Extract the [x, y] coordinate from the center of the cell holding the provided text.  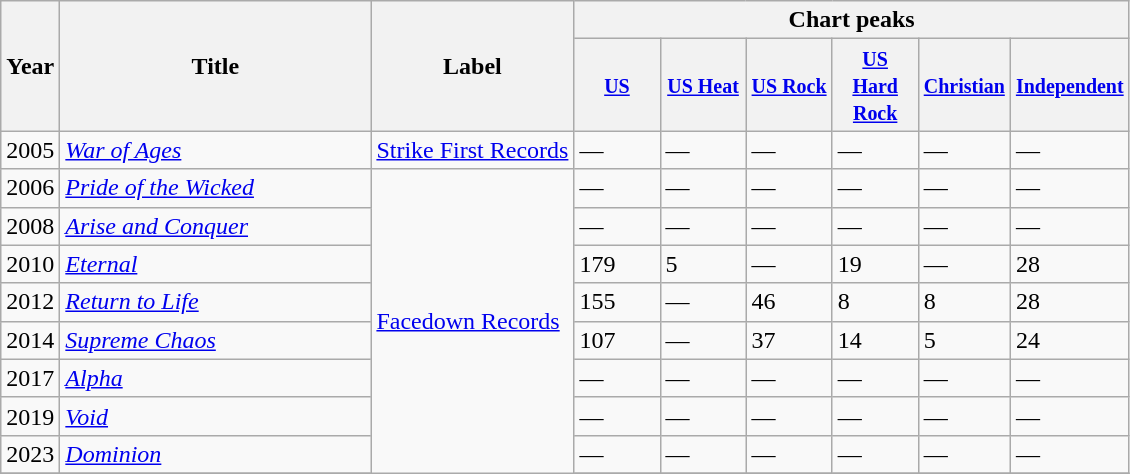
2012 [30, 302]
Label [472, 66]
Eternal [216, 264]
Pride of the Wicked [216, 188]
Title [216, 66]
37 [789, 340]
14 [875, 340]
Return to Life [216, 302]
2006 [30, 188]
Independent [1070, 85]
US Hard Rock [875, 85]
179 [617, 264]
2005 [30, 150]
Year [30, 66]
2017 [30, 378]
2008 [30, 226]
War of Ages [216, 150]
US Rock [789, 85]
Strike First Records [472, 150]
Dominion [216, 454]
Christian [964, 85]
19 [875, 264]
2010 [30, 264]
46 [789, 302]
24 [1070, 340]
2019 [30, 416]
Alpha [216, 378]
US [617, 85]
US Heat [703, 85]
Arise and Conquer [216, 226]
Void [216, 416]
2014 [30, 340]
155 [617, 302]
Chart peaks [852, 20]
Supreme Chaos [216, 340]
107 [617, 340]
2023 [30, 454]
Facedown Records [472, 321]
